Locate the cell with the specified text and output its (x, y) center coordinate. 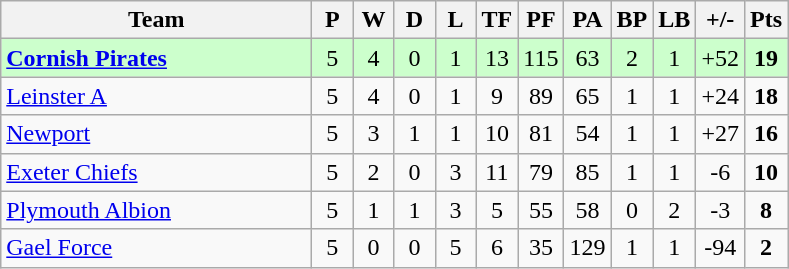
115 (541, 58)
85 (588, 172)
+/- (720, 20)
89 (541, 96)
P (332, 20)
81 (541, 134)
Newport (156, 134)
-94 (720, 248)
Exeter Chiefs (156, 172)
8 (766, 210)
PF (541, 20)
35 (541, 248)
65 (588, 96)
11 (497, 172)
W (374, 20)
L (456, 20)
BP (632, 20)
63 (588, 58)
79 (541, 172)
PA (588, 20)
129 (588, 248)
D (414, 20)
55 (541, 210)
54 (588, 134)
6 (497, 248)
-3 (720, 210)
Team (156, 20)
16 (766, 134)
Leinster A (156, 96)
TF (497, 20)
Plymouth Albion (156, 210)
-6 (720, 172)
19 (766, 58)
9 (497, 96)
+24 (720, 96)
Cornish Pirates (156, 58)
Pts (766, 20)
+27 (720, 134)
58 (588, 210)
13 (497, 58)
Gael Force (156, 248)
18 (766, 96)
LB (674, 20)
+52 (720, 58)
